Capture the cell that displays the provided text and extract its [X, Y] central coordinate. 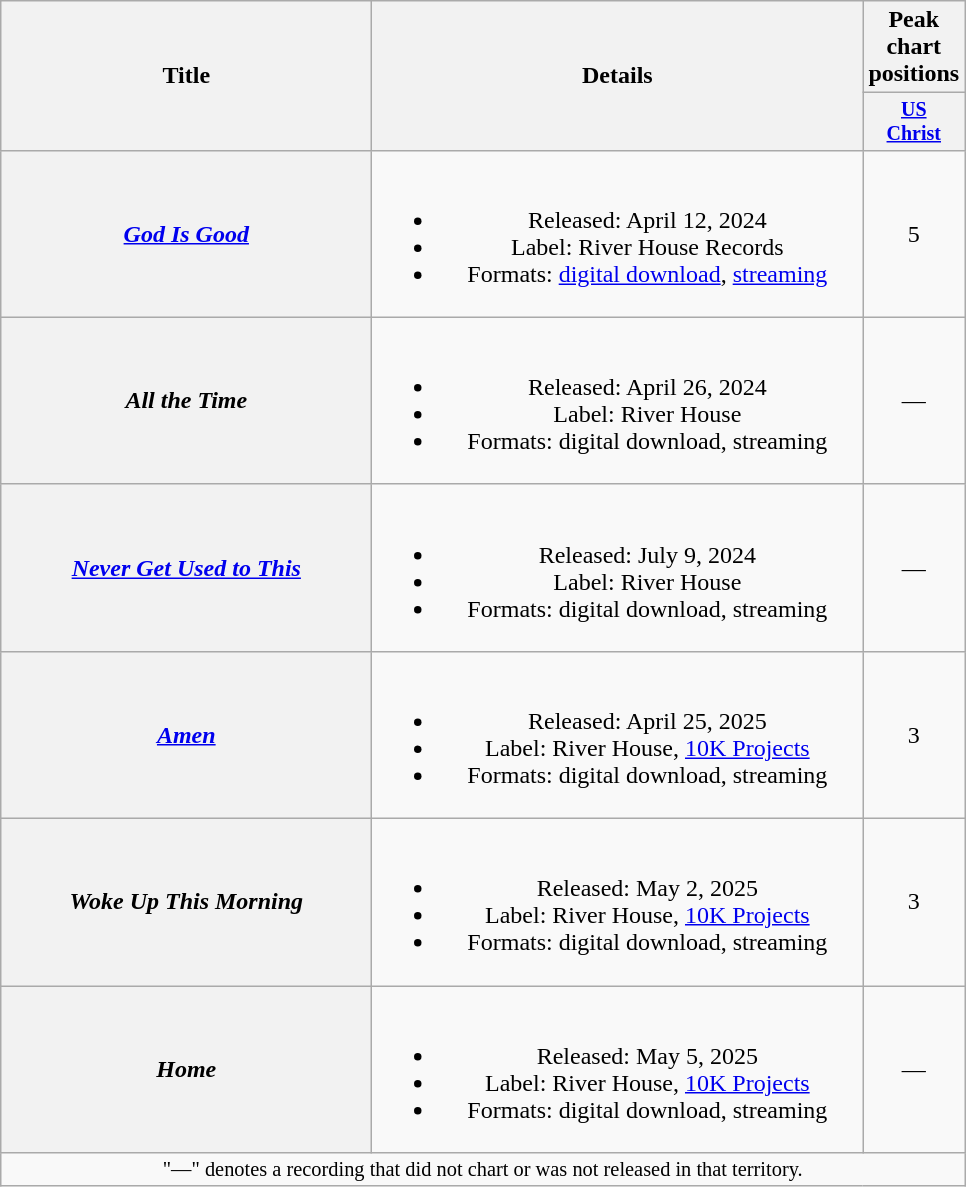
"—" denotes a recording that did not chart or was not released in that territory. [483, 1170]
God Is Good [186, 234]
Released: April 25, 2025Label: River House, 10K ProjectsFormats: digital download, streaming [618, 734]
Released: April 12, 2024Label: River House RecordsFormats: digital download, streaming [618, 234]
USChrist [914, 122]
Home [186, 1070]
Woke Up This Morning [186, 902]
Released: May 5, 2025Label: River House, 10K ProjectsFormats: digital download, streaming [618, 1070]
5 [914, 234]
Details [618, 76]
Never Get Used to This [186, 568]
All the Time [186, 400]
Title [186, 76]
Released: April 26, 2024Label: River HouseFormats: digital download, streaming [618, 400]
Released: July 9, 2024Label: River HouseFormats: digital download, streaming [618, 568]
Released: May 2, 2025Label: River House, 10K ProjectsFormats: digital download, streaming [618, 902]
Peak chart positions [914, 47]
Amen [186, 734]
